For the text-containing cell, return its midpoint in (x, y) coordinate format. 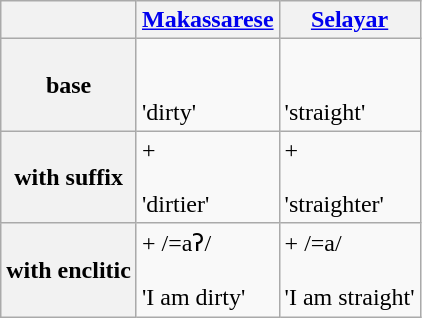
+ /=a/'I am straight' (350, 270)
Makassarese (208, 20)
+ 'dirtier' (208, 177)
Selayar (350, 20)
'straight' (350, 85)
+ 'straighter' (350, 177)
with suffix (69, 177)
'dirty' (208, 85)
with enclitic (69, 270)
+ /=aʔ/'I am dirty' (208, 270)
base (69, 85)
